Identify which cell holds the provided text, then report its [x, y] central coordinate. 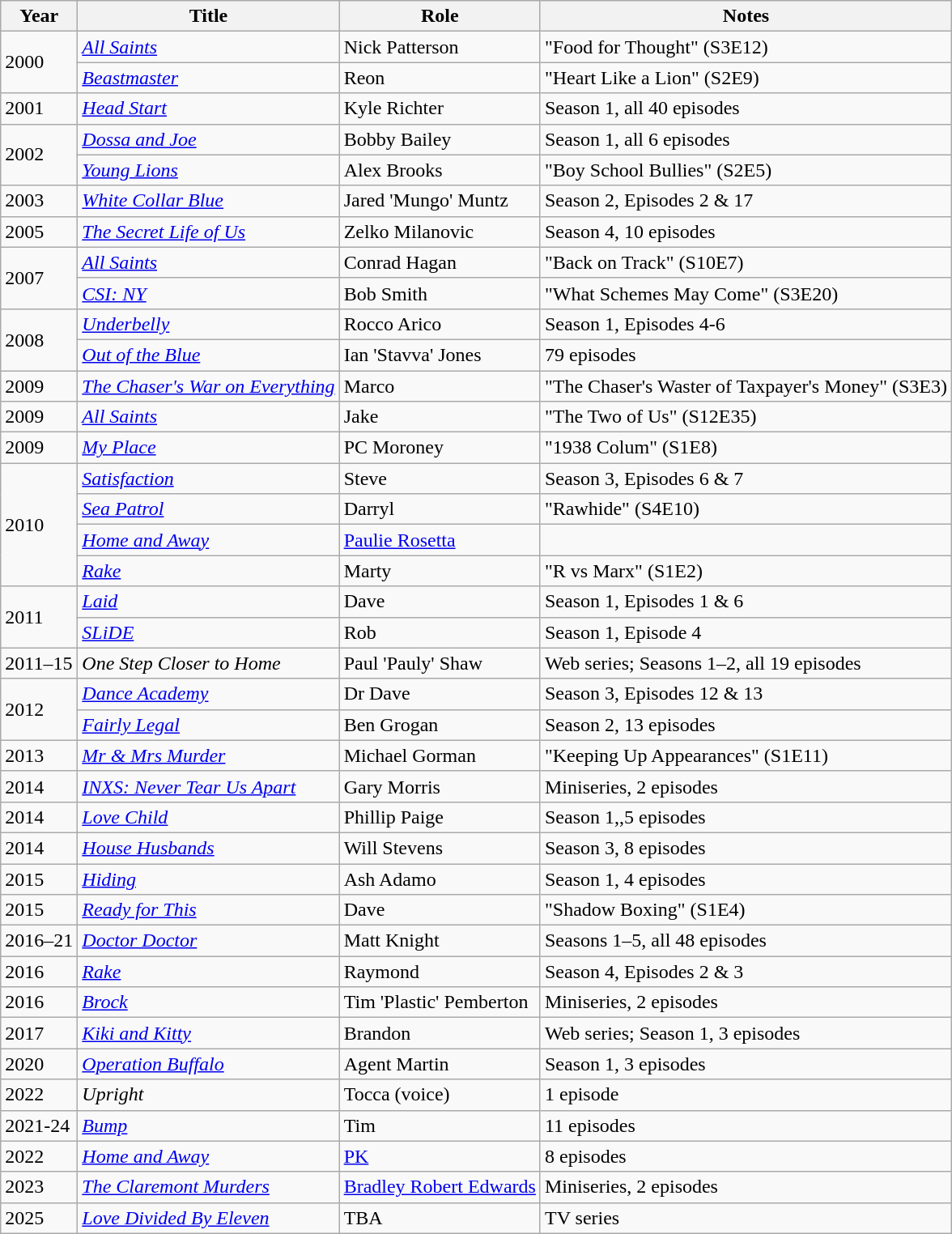
Seasons 1–5, all 48 episodes [746, 941]
Season 2, Episodes 2 & 17 [746, 201]
TV series [746, 1218]
Kyle Richter [440, 109]
My Place [209, 448]
2008 [39, 339]
Marty [440, 571]
Brandon [440, 1033]
Matt Knight [440, 941]
Love Divided By Eleven [209, 1218]
Kiki and Kitty [209, 1033]
8 episodes [746, 1156]
2013 [39, 755]
"What Schemes May Come" (S3E20) [746, 293]
"Heart Like a Lion" (S2E9) [746, 78]
INXS: Never Tear Us Apart [209, 786]
Upright [209, 1095]
Bump [209, 1125]
Season 1, all 40 episodes [746, 109]
Year [39, 16]
"1938 Colum" (S1E8) [746, 448]
11 episodes [746, 1125]
Ready for This [209, 910]
Sea Patrol [209, 509]
Agent Martin [440, 1064]
House Husbands [209, 848]
2023 [39, 1187]
"Food for Thought" (S3E12) [746, 47]
Alex Brooks [440, 170]
Title [209, 16]
1 episode [746, 1095]
2003 [39, 201]
Rob [440, 632]
Season 1, Episode 4 [746, 632]
Zelko Milanovic [440, 232]
Michael Gorman [440, 755]
79 episodes [746, 355]
Young Lions [209, 170]
Season 2, 13 episodes [746, 725]
Jared 'Mungo' Muntz [440, 201]
2020 [39, 1064]
One Step Closer to Home [209, 663]
The Claremont Murders [209, 1187]
Tim [440, 1125]
Doctor Doctor [209, 941]
TBA [440, 1218]
Phillip Paige [440, 817]
Marco [440, 386]
PK [440, 1156]
Paul 'Pauly' Shaw [440, 663]
"Shadow Boxing" (S1E4) [746, 910]
Ash Adamo [440, 879]
2002 [39, 155]
Dr Dave [440, 694]
Bradley Robert Edwards [440, 1187]
Dossa and Joe [209, 139]
2016–21 [39, 941]
Season 4, Episodes 2 & 3 [746, 972]
2021-24 [39, 1125]
Hiding [209, 879]
2025 [39, 1218]
Season 1, Episodes 4-6 [746, 324]
"Rawhide" (S4E10) [746, 509]
Bobby Bailey [440, 139]
Tocca (voice) [440, 1095]
Season 3, 8 episodes [746, 848]
Web series; Season 1, 3 episodes [746, 1033]
2005 [39, 232]
Season 1, 4 episodes [746, 879]
2017 [39, 1033]
Season 1, Episodes 1 & 6 [746, 602]
Role [440, 16]
Head Start [209, 109]
"The Chaser's Waster of Taxpayer's Money" (S3E3) [746, 386]
Ben Grogan [440, 725]
2007 [39, 278]
Paulie Rosetta [440, 540]
Season 1,,5 episodes [746, 817]
Beastmaster [209, 78]
Dance Academy [209, 694]
Season 4, 10 episodes [746, 232]
2001 [39, 109]
Will Stevens [440, 848]
Darryl [440, 509]
2011–15 [39, 663]
Season 3, Episodes 12 & 13 [746, 694]
2010 [39, 525]
Reon [440, 78]
Satisfaction [209, 479]
Notes [746, 16]
Brock [209, 1002]
"The Two of Us" (S12E35) [746, 417]
Mr & Mrs Murder [209, 755]
CSI: NY [209, 293]
"Keeping Up Appearances" (S1E11) [746, 755]
Conrad Hagan [440, 262]
Jake [440, 417]
"Boy School Bullies" (S2E5) [746, 170]
Raymond [440, 972]
Season 1, 3 episodes [746, 1064]
Gary Morris [440, 786]
2000 [39, 62]
"R vs Marx" (S1E2) [746, 571]
Underbelly [209, 324]
Web series; Seasons 1–2, all 19 episodes [746, 663]
Season 1, all 6 episodes [746, 139]
Tim 'Plastic' Pemberton [440, 1002]
Laid [209, 602]
Operation Buffalo [209, 1064]
Nick Patterson [440, 47]
Season 3, Episodes 6 & 7 [746, 479]
Steve [440, 479]
Ian 'Stavva' Jones [440, 355]
SLiDE [209, 632]
2011 [39, 617]
Love Child [209, 817]
2012 [39, 709]
PC Moroney [440, 448]
Bob Smith [440, 293]
The Secret Life of Us [209, 232]
Out of the Blue [209, 355]
White Collar Blue [209, 201]
Fairly Legal [209, 725]
Rocco Arico [440, 324]
The Chaser's War on Everything [209, 386]
"Back on Track" (S10E7) [746, 262]
